Return the (x, y) coordinate for the center point of the cell that contains the specified text.  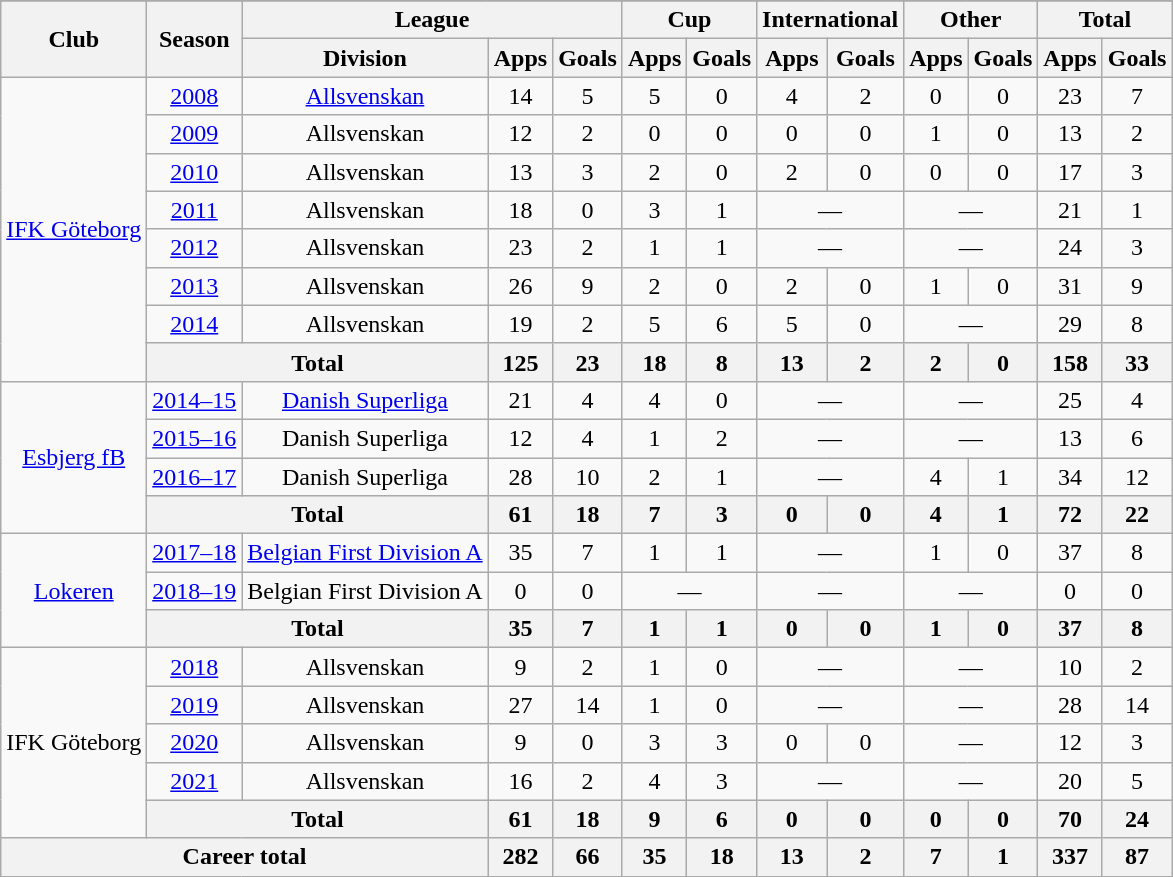
27 (520, 705)
2008 (194, 96)
20 (1070, 781)
158 (1070, 362)
17 (1070, 172)
26 (520, 286)
2018 (194, 667)
2010 (194, 172)
19 (520, 324)
2011 (194, 210)
125 (520, 362)
87 (1137, 857)
25 (1070, 400)
337 (1070, 857)
2018–19 (194, 591)
Esbjerg fB (74, 457)
2015–16 (194, 438)
Season (194, 39)
66 (588, 857)
22 (1137, 515)
2014 (194, 324)
International (830, 20)
16 (520, 781)
Club (74, 39)
72 (1070, 515)
2016–17 (194, 477)
Lokeren (74, 591)
2021 (194, 781)
29 (1070, 324)
Career total (244, 857)
34 (1070, 477)
2014–15 (194, 400)
2013 (194, 286)
League (432, 20)
2017–18 (194, 553)
70 (1070, 819)
2012 (194, 248)
Other (971, 20)
33 (1137, 362)
2020 (194, 743)
2019 (194, 705)
282 (520, 857)
Division (365, 58)
31 (1070, 286)
Cup (689, 20)
2009 (194, 134)
